Return (X, Y) of the center of cell containing provided text 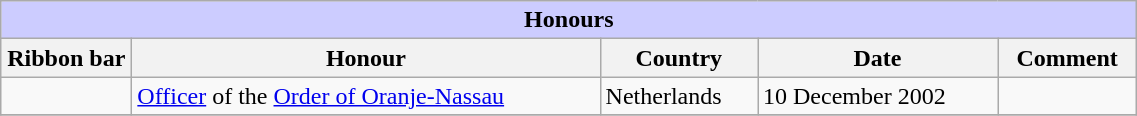
Date (878, 58)
Country (678, 58)
Officer of the Order of Oranje-Nassau (366, 96)
Honour (366, 58)
Honours (569, 20)
Netherlands (678, 96)
Comment (1068, 58)
10 December 2002 (878, 96)
Ribbon bar (66, 58)
